Search for the cell housing the specified text and yield its [x, y] center coordinate. 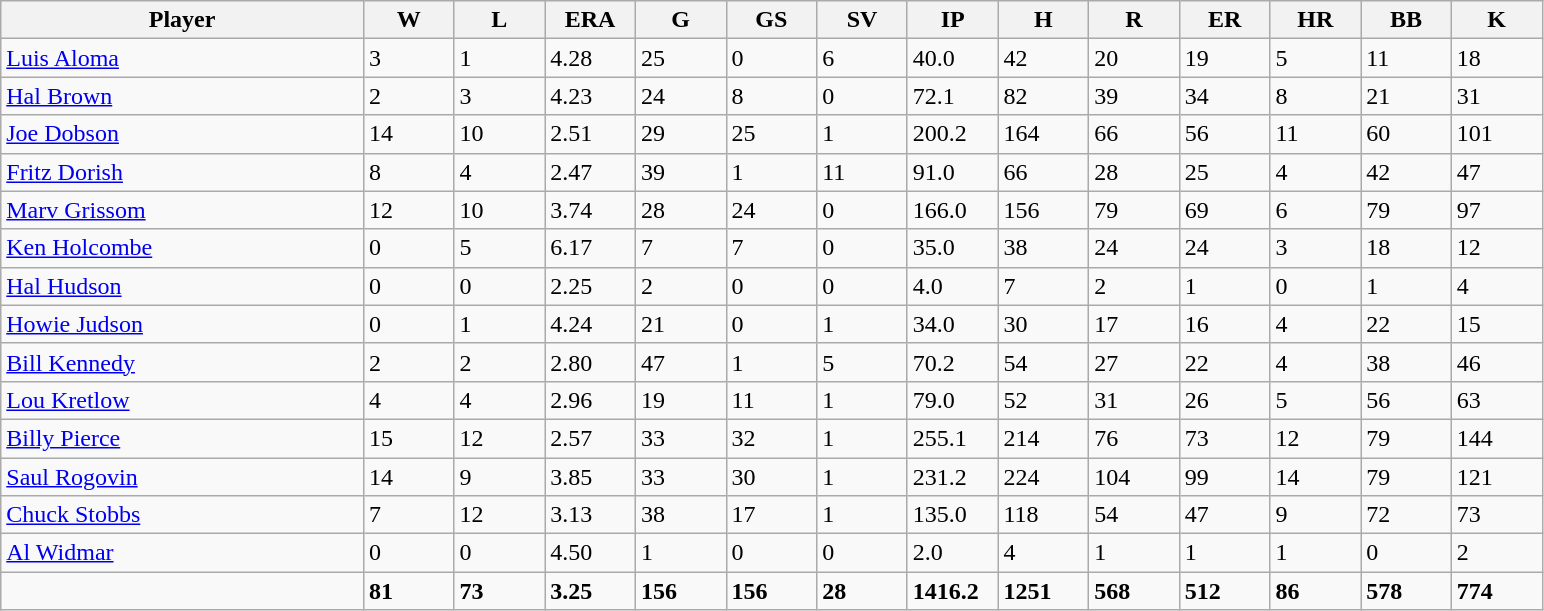
HR [1316, 20]
52 [1044, 400]
91.0 [952, 172]
214 [1044, 438]
Al Widmar [182, 553]
32 [772, 438]
79.0 [952, 400]
104 [1134, 477]
40.0 [952, 58]
Joe Dobson [182, 134]
70.2 [952, 362]
224 [1044, 477]
568 [1134, 591]
4.23 [590, 96]
Bill Kennedy [182, 362]
1251 [1044, 591]
20 [1134, 58]
118 [1044, 515]
Hal Hudson [182, 286]
6.17 [590, 248]
ERA [590, 20]
255.1 [952, 438]
97 [1496, 210]
69 [1224, 210]
34 [1224, 96]
99 [1224, 477]
72.1 [952, 96]
60 [1406, 134]
Chuck Stobbs [182, 515]
144 [1496, 438]
ER [1224, 20]
2.96 [590, 400]
3.13 [590, 515]
512 [1224, 591]
76 [1134, 438]
82 [1044, 96]
4.50 [590, 553]
W [408, 20]
3.85 [590, 477]
231.2 [952, 477]
L [500, 20]
86 [1316, 591]
Ken Holcombe [182, 248]
27 [1134, 362]
Player [182, 20]
2.80 [590, 362]
578 [1406, 591]
29 [680, 134]
2.57 [590, 438]
Lou Kretlow [182, 400]
4.28 [590, 58]
63 [1496, 400]
3.25 [590, 591]
46 [1496, 362]
101 [1496, 134]
164 [1044, 134]
Hal Brown [182, 96]
166.0 [952, 210]
34.0 [952, 324]
IP [952, 20]
GS [772, 20]
35.0 [952, 248]
16 [1224, 324]
1416.2 [952, 591]
2.51 [590, 134]
4.24 [590, 324]
72 [1406, 515]
Marv Grissom [182, 210]
Fritz Dorish [182, 172]
R [1134, 20]
2.25 [590, 286]
Billy Pierce [182, 438]
26 [1224, 400]
G [680, 20]
135.0 [952, 515]
81 [408, 591]
121 [1496, 477]
4.0 [952, 286]
200.2 [952, 134]
2.47 [590, 172]
Howie Judson [182, 324]
3.74 [590, 210]
Luis Aloma [182, 58]
BB [1406, 20]
774 [1496, 591]
2.0 [952, 553]
Saul Rogovin [182, 477]
K [1496, 20]
H [1044, 20]
SV [862, 20]
